Locate the cell with the specified text and output its [x, y] center coordinate. 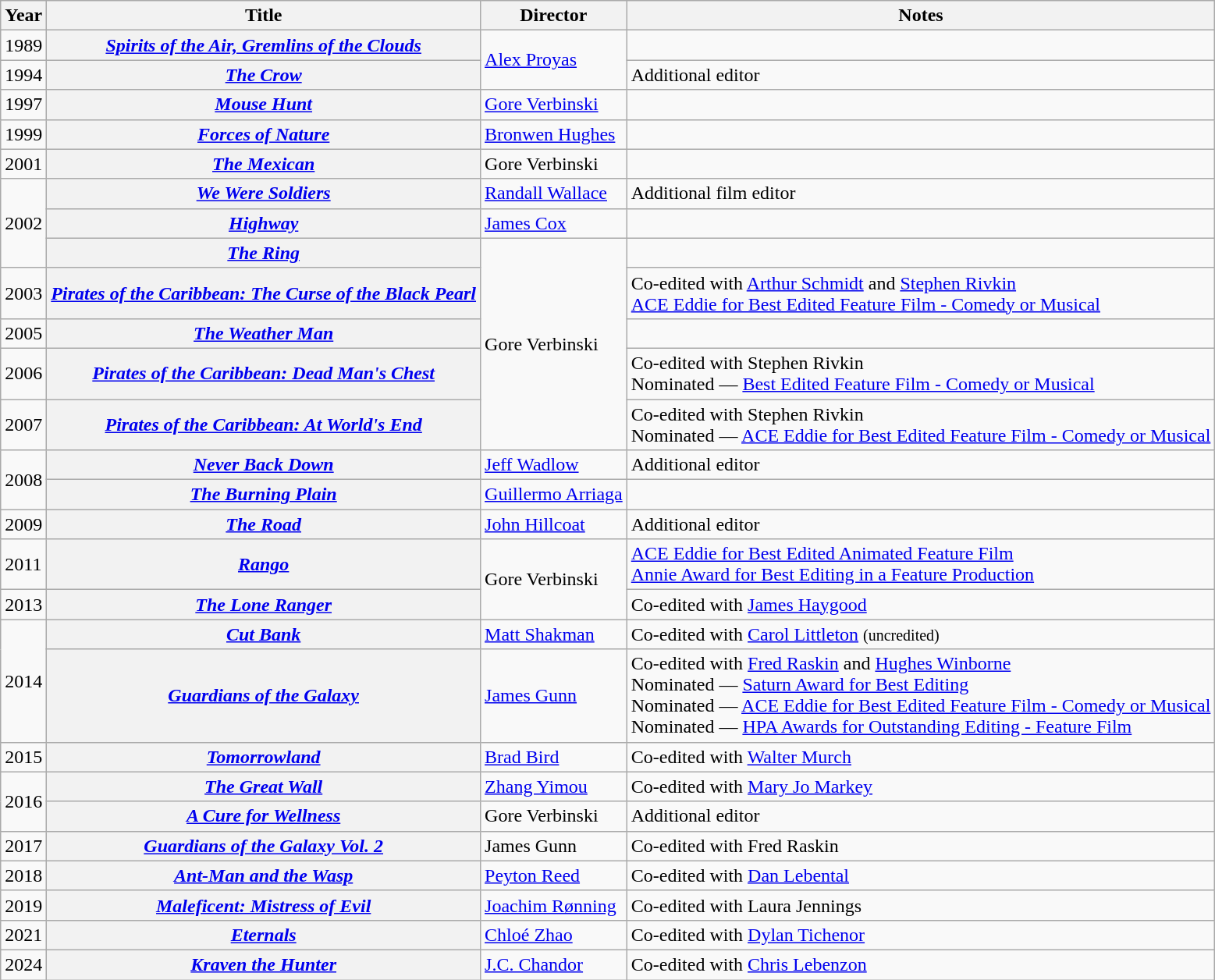
Forces of Nature [264, 134]
Matt Shakman [554, 634]
Director [554, 16]
Co-edited with Carol Littleton (uncredited) [921, 634]
Joachim Rønning [554, 905]
Co-edited with Dan Lebental [921, 875]
Co-edited with Stephen RivkinNominated — Best Edited Feature Film - Comedy or Musical [921, 373]
Co-edited with Stephen RivkinNominated — ACE Eddie for Best Edited Feature Film - Comedy or Musical [921, 424]
Co-edited with Mary Jo Markey [921, 786]
2007 [23, 424]
The Burning Plain [264, 495]
Additional film editor [921, 194]
Co-edited with Arthur Schmidt and Stephen RivkinACE Eddie for Best Edited Feature Film - Comedy or Musical [921, 293]
Maleficent: Mistress of Evil [264, 905]
The Great Wall [264, 786]
Notes [921, 16]
2003 [23, 293]
Co-edited with Fred Raskin [921, 846]
The Mexican [264, 164]
2005 [23, 333]
Bronwen Hughes [554, 134]
Guillermo Arriaga [554, 495]
The Ring [264, 253]
2021 [23, 935]
2006 [23, 373]
Guardians of the Galaxy Vol. 2 [264, 846]
2018 [23, 875]
2011 [23, 565]
Co-edited with Dylan Tichenor [921, 935]
1999 [23, 134]
Guardians of the Galaxy [264, 696]
2014 [23, 680]
Highway [264, 223]
Alex Proyas [554, 60]
Cut Bank [264, 634]
We Were Soldiers [264, 194]
Zhang Yimou [554, 786]
Jeff Wadlow [554, 465]
2002 [23, 223]
2013 [23, 605]
The Lone Ranger [264, 605]
Mouse Hunt [264, 105]
The Weather Man [264, 333]
Kraven the Hunter [264, 964]
Chloé Zhao [554, 935]
2008 [23, 480]
Year [23, 16]
A Cure for Wellness [264, 816]
John Hillcoat [554, 524]
Pirates of the Caribbean: The Curse of the Black Pearl [264, 293]
1989 [23, 45]
Co-edited with Laura Jennings [921, 905]
2019 [23, 905]
2024 [23, 964]
Brad Bird [554, 757]
Pirates of the Caribbean: At World's End [264, 424]
The Road [264, 524]
Co-edited with James Haygood [921, 605]
Never Back Down [264, 465]
The Crow [264, 75]
2016 [23, 801]
Ant-Man and the Wasp [264, 875]
Co-edited with Walter Murch [921, 757]
Pirates of the Caribbean: Dead Man's Chest [264, 373]
Randall Wallace [554, 194]
2001 [23, 164]
Title [264, 16]
2009 [23, 524]
J.C. Chandor [554, 964]
Eternals [264, 935]
Peyton Reed [554, 875]
Rango [264, 565]
ACE Eddie for Best Edited Animated Feature FilmAnnie Award for Best Editing in a Feature Production [921, 565]
2017 [23, 846]
1997 [23, 105]
Co-edited with Chris Lebenzon [921, 964]
James Cox [554, 223]
Spirits of the Air, Gremlins of the Clouds [264, 45]
1994 [23, 75]
Tomorrowland [264, 757]
2015 [23, 757]
